Return the (x, y) coordinate for the center point of the cell that contains the specified text.  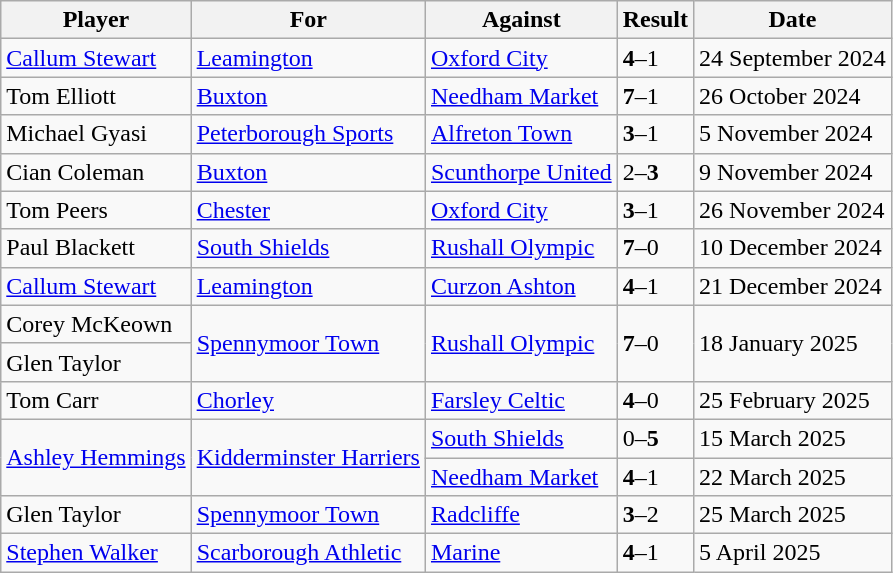
Farsley Celtic (521, 400)
4–0 (655, 400)
26 October 2024 (793, 96)
Radcliffe (521, 515)
Ashley Hemmings (96, 457)
15 March 2025 (793, 438)
5 April 2025 (793, 553)
Scunthorpe United (521, 172)
22 March 2025 (793, 477)
Tom Elliott (96, 96)
10 December 2024 (793, 248)
5 November 2024 (793, 134)
Michael Gyasi (96, 134)
Date (793, 20)
Peterborough Sports (308, 134)
18 January 2025 (793, 343)
Chorley (308, 400)
25 February 2025 (793, 400)
Marine (521, 553)
Cian Coleman (96, 172)
Curzon Ashton (521, 286)
25 March 2025 (793, 515)
7–1 (655, 96)
Alfreton Town (521, 134)
Chester (308, 210)
24 September 2024 (793, 58)
Result (655, 20)
Against (521, 20)
26 November 2024 (793, 210)
Scarborough Athletic (308, 553)
Player (96, 20)
Tom Peers (96, 210)
Kidderminster Harriers (308, 457)
Corey McKeown (96, 324)
9 November 2024 (793, 172)
Tom Carr (96, 400)
21 December 2024 (793, 286)
2–3 (655, 172)
3–2 (655, 515)
Stephen Walker (96, 553)
For (308, 20)
0–5 (655, 438)
Paul Blackett (96, 248)
